Return (x, y) of the center of cell containing provided text 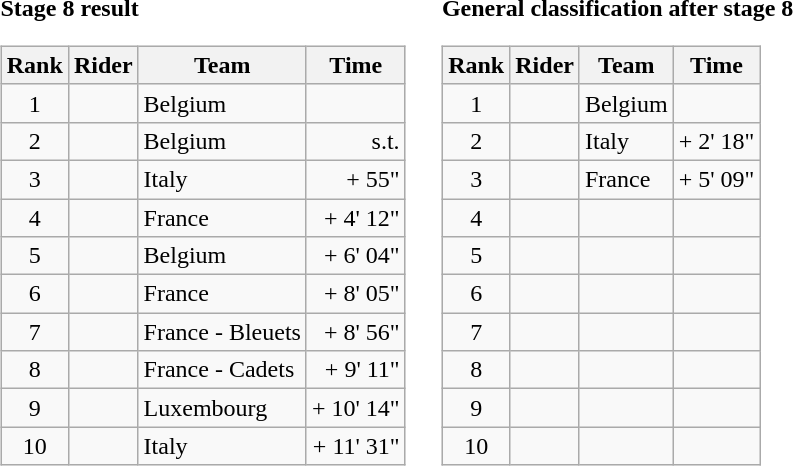
+ 4' 12" (356, 217)
+ 8' 56" (356, 332)
France - Bleuets (222, 332)
+ 2' 18" (716, 141)
+ 55" (356, 179)
s.t. (356, 141)
+ 8' 05" (356, 294)
Luxembourg (222, 408)
+ 6' 04" (356, 256)
France - Cadets (222, 370)
+ 5' 09" (716, 179)
+ 11' 31" (356, 446)
+ 10' 14" (356, 408)
+ 9' 11" (356, 370)
